Detect which cell encompasses the target text, then output its (x, y) center coordinate. 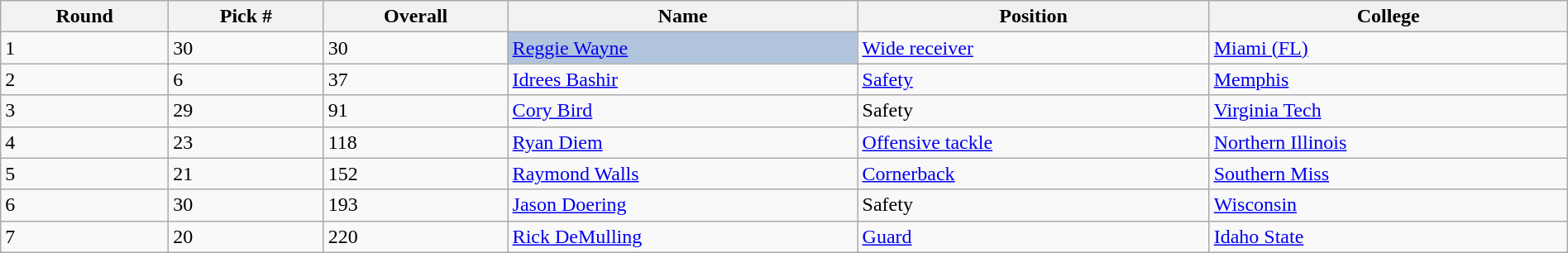
5 (84, 174)
2 (84, 79)
Reggie Wayne (683, 48)
193 (415, 205)
Cory Bird (683, 111)
4 (84, 142)
3 (84, 111)
Name (683, 17)
21 (246, 174)
Guard (1034, 236)
37 (415, 79)
Idrees Bashir (683, 79)
Position (1034, 17)
College (1388, 17)
Idaho State (1388, 236)
Offensive tackle (1034, 142)
7 (84, 236)
29 (246, 111)
20 (246, 236)
Cornerback (1034, 174)
Ryan Diem (683, 142)
Overall (415, 17)
23 (246, 142)
Rick DeMulling (683, 236)
220 (415, 236)
91 (415, 111)
Pick # (246, 17)
Southern Miss (1388, 174)
Northern Illinois (1388, 142)
Wide receiver (1034, 48)
Round (84, 17)
Virginia Tech (1388, 111)
1 (84, 48)
118 (415, 142)
Raymond Walls (683, 174)
Wisconsin (1388, 205)
152 (415, 174)
Jason Doering (683, 205)
Miami (FL) (1388, 48)
Memphis (1388, 79)
